Identify which cell holds the provided text, then report its [X, Y] central coordinate. 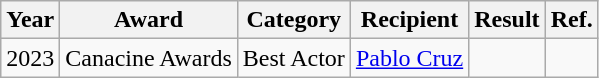
2023 [30, 58]
Result [507, 20]
Best Actor [294, 58]
Category [294, 20]
Year [30, 20]
Award [148, 20]
Recipient [409, 20]
Pablo Cruz [409, 58]
Canacine Awards [148, 58]
Ref. [572, 20]
